Return the [x, y] coordinate for the center point of the cell that contains the specified text.  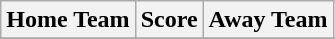
Away Team [268, 20]
Home Team [68, 20]
Score [169, 20]
